Capture the cell that displays the provided text and extract its [x, y] central coordinate. 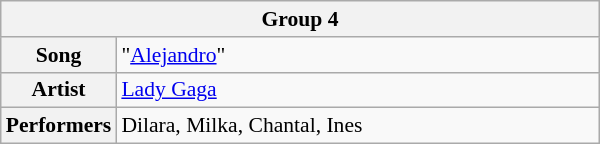
Dilara, Milka, Chantal, Ines [358, 126]
Group 4 [300, 19]
Performers [59, 126]
"Alejandro" [358, 55]
Lady Gaga [358, 90]
Song [59, 55]
Artist [59, 90]
